Output the (X, Y) coordinate of the center of the cell containing the given text.  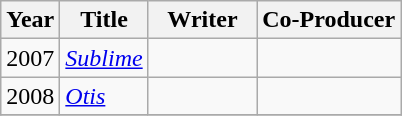
2008 (30, 96)
Title (104, 20)
Year (30, 20)
Writer (202, 20)
Co-Producer (329, 20)
Otis (104, 96)
Sublime (104, 58)
2007 (30, 58)
